Extract the [x, y] coordinate from the center of the cell holding the provided text.  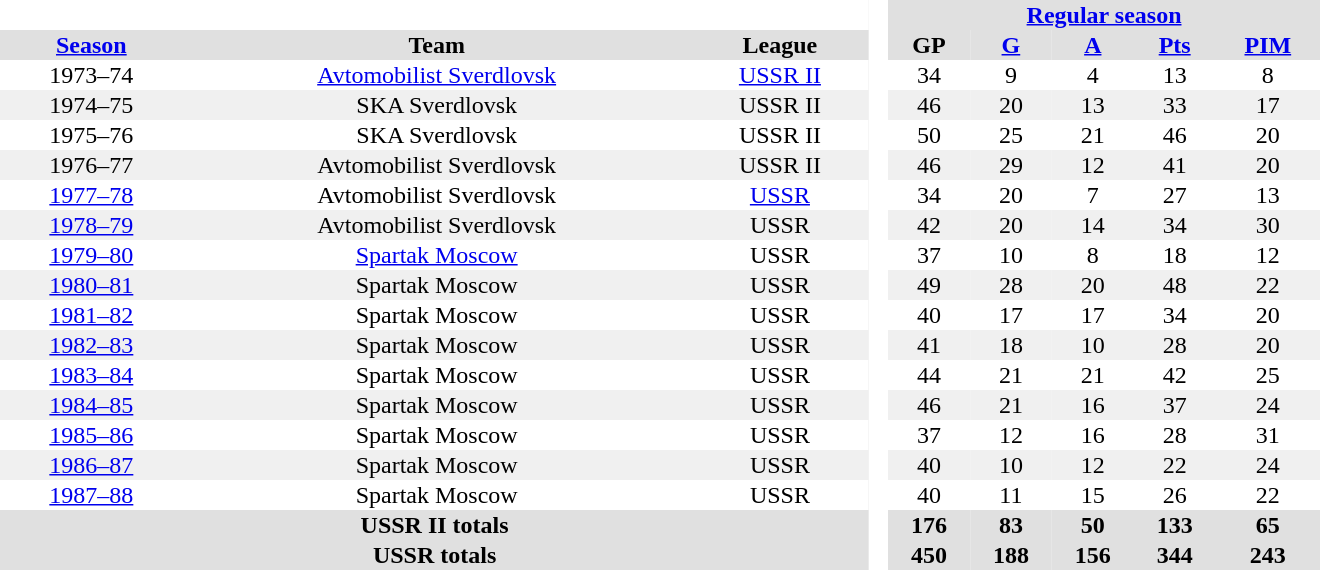
344 [1175, 555]
243 [1268, 555]
1974–75 [92, 105]
1984–85 [92, 405]
4 [1093, 75]
188 [1011, 555]
Regular season [1104, 15]
49 [929, 285]
450 [929, 555]
1975–76 [92, 135]
26 [1175, 495]
USSR II totals [434, 525]
PIM [1268, 45]
11 [1011, 495]
33 [1175, 105]
31 [1268, 435]
1981–82 [92, 315]
1978–79 [92, 225]
1987–88 [92, 495]
USSR totals [434, 555]
G [1011, 45]
27 [1175, 195]
9 [1011, 75]
Pts [1175, 45]
65 [1268, 525]
1979–80 [92, 255]
176 [929, 525]
League [780, 45]
29 [1011, 165]
Team [437, 45]
1983–84 [92, 375]
1986–87 [92, 465]
156 [1093, 555]
133 [1175, 525]
48 [1175, 285]
7 [1093, 195]
1985–86 [92, 435]
1980–81 [92, 285]
83 [1011, 525]
44 [929, 375]
1973–74 [92, 75]
1976–77 [92, 165]
GP [929, 45]
30 [1268, 225]
A [1093, 45]
1982–83 [92, 345]
15 [1093, 495]
Season [92, 45]
1977–78 [92, 195]
14 [1093, 225]
